Search for the cell housing the specified text and yield its (X, Y) center coordinate. 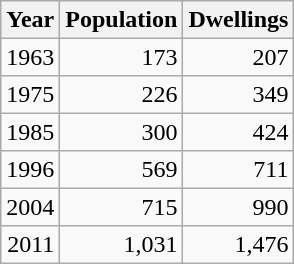
1963 (30, 56)
1985 (30, 132)
2011 (30, 244)
1975 (30, 94)
1996 (30, 170)
1,476 (238, 244)
569 (122, 170)
Dwellings (238, 20)
173 (122, 56)
300 (122, 132)
424 (238, 132)
715 (122, 206)
349 (238, 94)
990 (238, 206)
226 (122, 94)
2004 (30, 206)
Population (122, 20)
711 (238, 170)
Year (30, 20)
1,031 (122, 244)
207 (238, 56)
